Extract the (x, y) coordinate from the center of the cell holding the provided text.  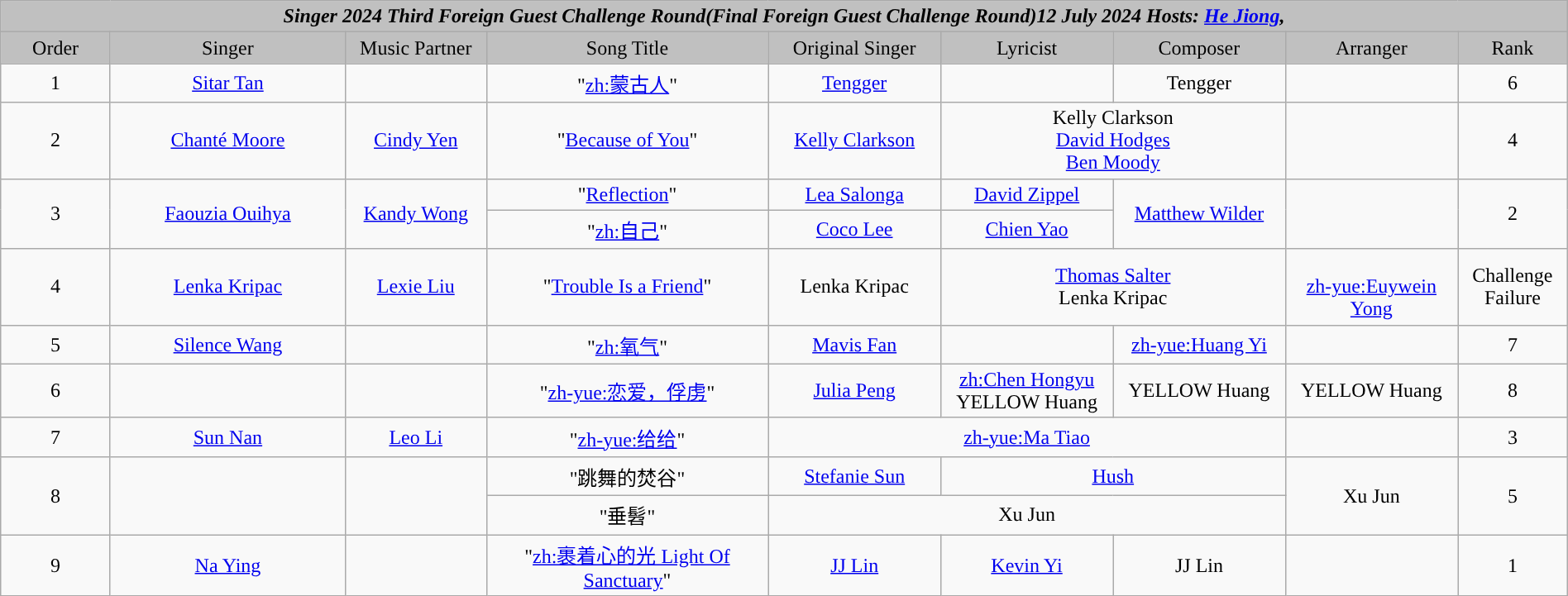
Singer (227, 48)
Na Ying (227, 565)
Rank (1513, 48)
Coco Lee (854, 230)
"zh:自己" (627, 230)
Lyricist (1026, 48)
Order (56, 48)
Mavis Fan (854, 344)
"zh:蒙古人" (627, 83)
Music Partner (416, 48)
"Trouble Is a Friend" (627, 287)
Chanté Moore (227, 141)
David Zippel (1026, 194)
"垂髫" (627, 514)
"Reflection" (627, 194)
Julia Peng (854, 390)
Matthew Wilder (1199, 213)
Composer (1199, 48)
Lea Salonga (854, 194)
Original Singer (854, 48)
"跳舞的焚谷" (627, 476)
"Because of You" (627, 141)
Hush (1113, 476)
zh:Chen Hongyu YELLOW Huang (1026, 390)
Kandy Wong (416, 213)
Cindy Yen (416, 141)
Kelly ClarksonDavid HodgesBen Moody (1113, 141)
zh-yue:Huang Yi (1199, 344)
"zh-yue:恋爱，俘虏" (627, 390)
"zh:氧气" (627, 344)
Arranger (1371, 48)
Lexie Liu (416, 287)
zh-yue:Euywein Yong (1371, 287)
Leo Li (416, 436)
Kevin Yi (1026, 565)
zh-yue:Ma Tiao (1027, 436)
Faouzia Ouihya (227, 213)
Challenge Failure (1513, 287)
Silence Wang (227, 344)
Chien Yao (1026, 230)
"zh-yue:给给" (627, 436)
9 (56, 565)
Stefanie Sun (854, 476)
Singer 2024 Third Foreign Guest Challenge Round(Final Foreign Guest Challenge Round)12 July 2024 Hosts: He Jiong, (784, 17)
Song Title (627, 48)
Sun Nan (227, 436)
Kelly Clarkson (854, 141)
"zh:裹着心的光 Light Of Sanctuary" (627, 565)
Thomas SalterLenka Kripac (1113, 287)
Sitar Tan (227, 83)
